Provide the [X, Y] coordinate of the cell's center where the given text is located.  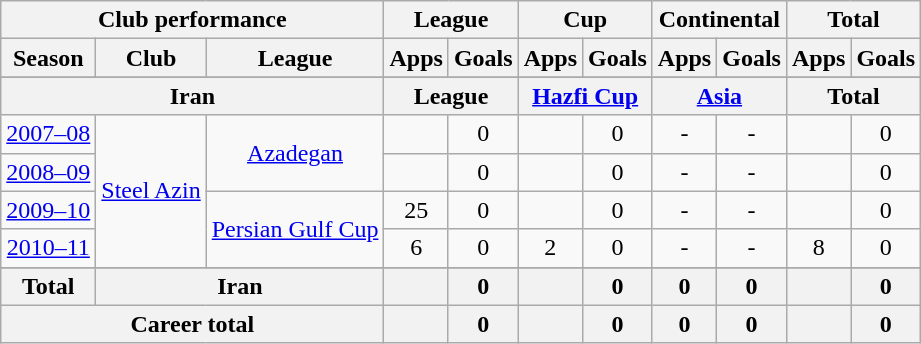
Season [48, 58]
2007–08 [48, 134]
Steel Azin [151, 191]
Continental [719, 20]
Club performance [192, 20]
8 [818, 248]
Azadegan [295, 153]
2010–11 [48, 248]
Cup [585, 20]
Asia [719, 96]
2009–10 [48, 210]
Hazfi Cup [585, 96]
2 [550, 248]
2008–09 [48, 172]
6 [416, 248]
Club [151, 58]
25 [416, 210]
Career total [192, 324]
Persian Gulf Cup [295, 229]
